For the text-containing cell, return its midpoint in (X, Y) coordinate format. 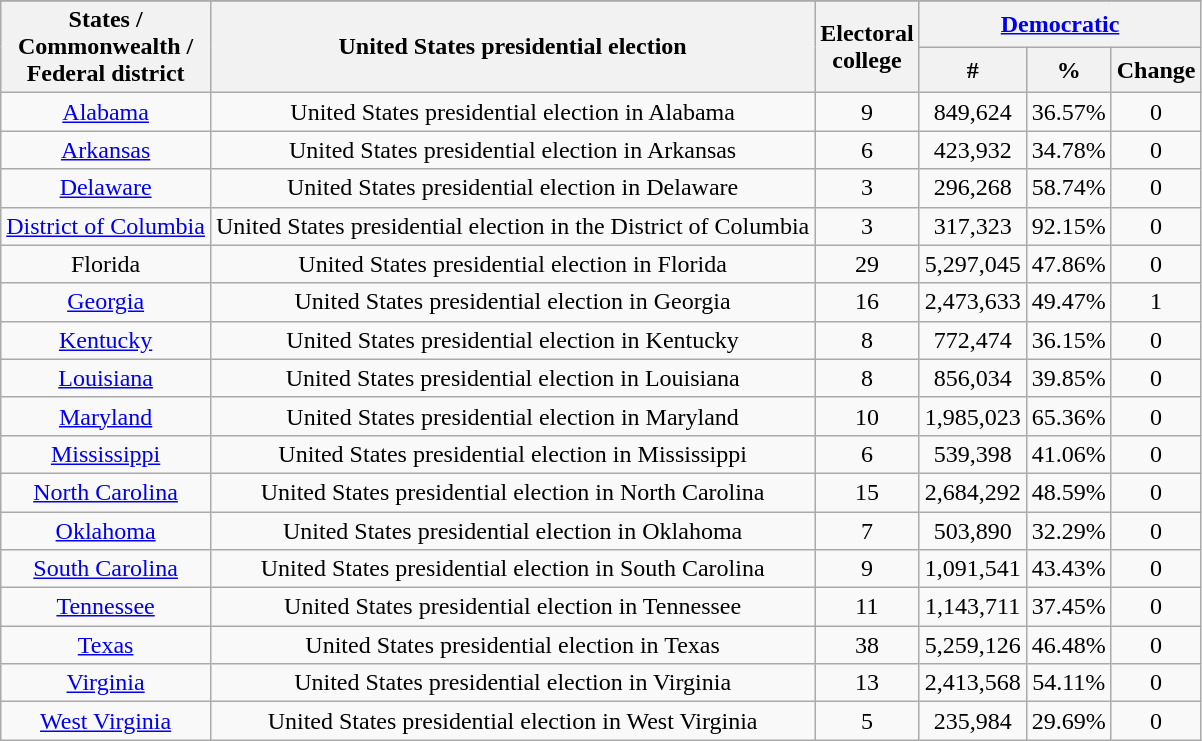
Texas (106, 645)
United States presidential election in Kentucky (512, 340)
Kentucky (106, 340)
41.06% (1068, 454)
United States presidential election in Oklahoma (512, 531)
United States presidential election (512, 47)
1,985,023 (972, 416)
Democratic (1060, 24)
5 (867, 721)
48.59% (1068, 492)
38 (867, 645)
North Carolina (106, 492)
47.86% (1068, 264)
1,143,711 (972, 607)
49.47% (1068, 302)
503,890 (972, 531)
States /Commonwealth /Federal district (106, 47)
United States presidential election in Mississippi (512, 454)
317,323 (972, 226)
235,984 (972, 721)
# (972, 70)
58.74% (1068, 188)
54.11% (1068, 683)
United States presidential election in Maryland (512, 416)
United States presidential election in Arkansas (512, 150)
United States presidential election in Tennessee (512, 607)
7 (867, 531)
Tennessee (106, 607)
United States presidential election in Florida (512, 264)
1,091,541 (972, 569)
South Carolina (106, 569)
36.15% (1068, 340)
296,268 (972, 188)
29.69% (1068, 721)
2,413,568 (972, 683)
92.15% (1068, 226)
Arkansas (106, 150)
539,398 (972, 454)
West Virginia (106, 721)
Maryland (106, 416)
% (1068, 70)
772,474 (972, 340)
39.85% (1068, 378)
Louisiana (106, 378)
United States presidential election in South Carolina (512, 569)
423,932 (972, 150)
32.29% (1068, 531)
2,684,292 (972, 492)
849,624 (972, 112)
10 (867, 416)
1 (1156, 302)
Delaware (106, 188)
Electoralcollege (867, 47)
29 (867, 264)
2,473,633 (972, 302)
856,034 (972, 378)
Florida (106, 264)
United States presidential election in Delaware (512, 188)
District of Columbia (106, 226)
13 (867, 683)
5,297,045 (972, 264)
Change (1156, 70)
United States presidential election in West Virginia (512, 721)
Oklahoma (106, 531)
34.78% (1068, 150)
United States presidential election in Louisiana (512, 378)
United States presidential election in Georgia (512, 302)
United States presidential election in Virginia (512, 683)
16 (867, 302)
United States presidential election in the District of Columbia (512, 226)
65.36% (1068, 416)
Alabama (106, 112)
11 (867, 607)
5,259,126 (972, 645)
37.45% (1068, 607)
United States presidential election in Texas (512, 645)
Virginia (106, 683)
46.48% (1068, 645)
36.57% (1068, 112)
Mississippi (106, 454)
43.43% (1068, 569)
United States presidential election in Alabama (512, 112)
United States presidential election in North Carolina (512, 492)
15 (867, 492)
Georgia (106, 302)
